Provide the [x, y] coordinate of the cell's center where the given text is located.  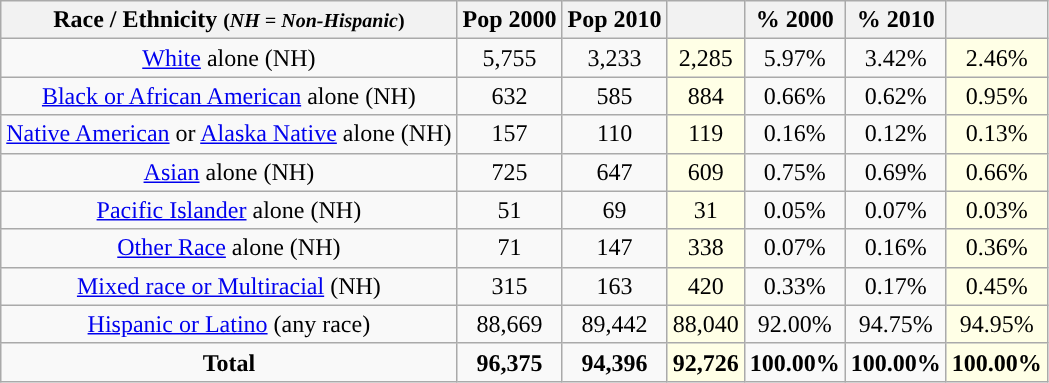
0.36% [996, 248]
0.17% [896, 286]
31 [706, 210]
2.46% [996, 58]
89,442 [614, 324]
315 [510, 286]
3,233 [614, 58]
338 [706, 248]
0.62% [896, 96]
Mixed race or Multiracial (NH) [229, 286]
94,396 [614, 362]
Native American or Alaska Native alone (NH) [229, 134]
0.03% [996, 210]
5.97% [794, 58]
0.95% [996, 96]
119 [706, 134]
% 2010 [896, 20]
51 [510, 210]
Pop 2010 [614, 20]
5,755 [510, 58]
2,285 [706, 58]
94.75% [896, 324]
609 [706, 172]
632 [510, 96]
0.13% [996, 134]
Hispanic or Latino (any race) [229, 324]
585 [614, 96]
94.95% [996, 324]
110 [614, 134]
96,375 [510, 362]
3.42% [896, 58]
69 [614, 210]
Pop 2000 [510, 20]
88,669 [510, 324]
% 2000 [794, 20]
420 [706, 286]
92,726 [706, 362]
92.00% [794, 324]
725 [510, 172]
163 [614, 286]
157 [510, 134]
0.69% [896, 172]
884 [706, 96]
White alone (NH) [229, 58]
Race / Ethnicity (NH = Non-Hispanic) [229, 20]
0.75% [794, 172]
88,040 [706, 324]
0.45% [996, 286]
Other Race alone (NH) [229, 248]
0.05% [794, 210]
147 [614, 248]
Total [229, 362]
Pacific Islander alone (NH) [229, 210]
Asian alone (NH) [229, 172]
71 [510, 248]
0.12% [896, 134]
Black or African American alone (NH) [229, 96]
647 [614, 172]
0.33% [794, 286]
